Identify which cell holds the provided text, then report its [x, y] central coordinate. 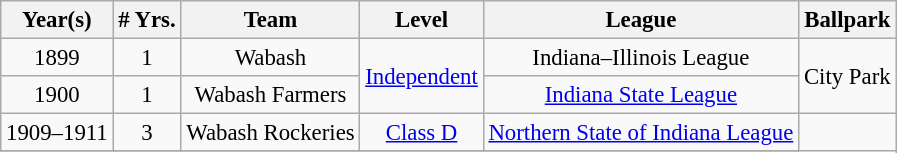
City Park [848, 76]
Ballpark [848, 20]
1900 [57, 95]
Year(s) [57, 20]
League [640, 20]
Wabash Farmers [270, 95]
Team [270, 20]
# Yrs. [147, 20]
Independent [422, 76]
1899 [57, 58]
Indiana–Illinois League [640, 58]
Wabash Rockeries [270, 133]
3 [147, 133]
1909–1911 [57, 133]
Indiana State League [640, 95]
Northern State of Indiana League [640, 133]
Class D [422, 133]
Level [422, 20]
Wabash [270, 58]
